Detect which cell encompasses the target text, then output its (X, Y) center coordinate. 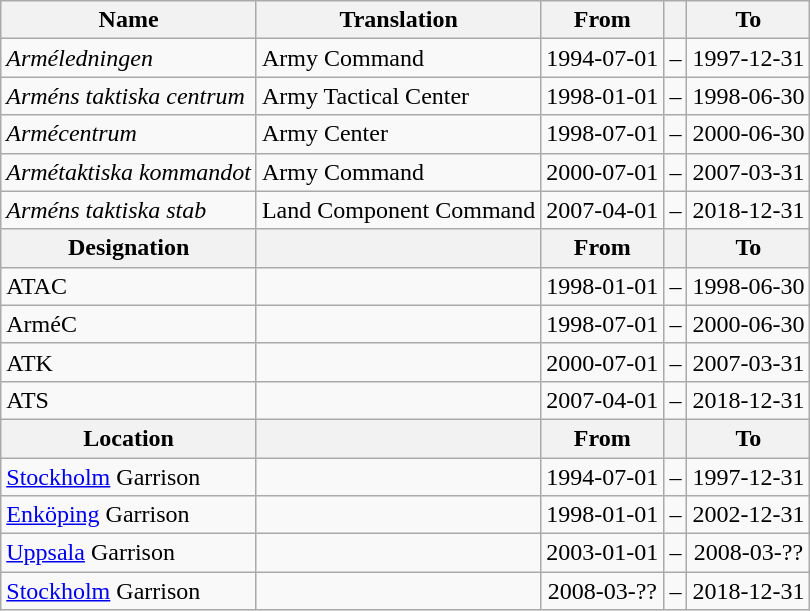
2002-12-31 (748, 515)
Armécentrum (129, 134)
ATS (129, 400)
Army Tactical Center (398, 96)
Armétaktiska kommandot (129, 172)
ATAC (129, 286)
Translation (398, 20)
Army Center (398, 134)
Location (129, 438)
Name (129, 20)
Land Component Command (398, 210)
2003-01-01 (602, 553)
Uppsala Garrison (129, 553)
Enköping Garrison (129, 515)
ArméC (129, 324)
Arméns taktiska centrum (129, 96)
ATK (129, 362)
Arméns taktiska stab (129, 210)
Arméledningen (129, 58)
Designation (129, 248)
